Scan for the cell matching the given text and deliver its (x, y) coordinate at center. 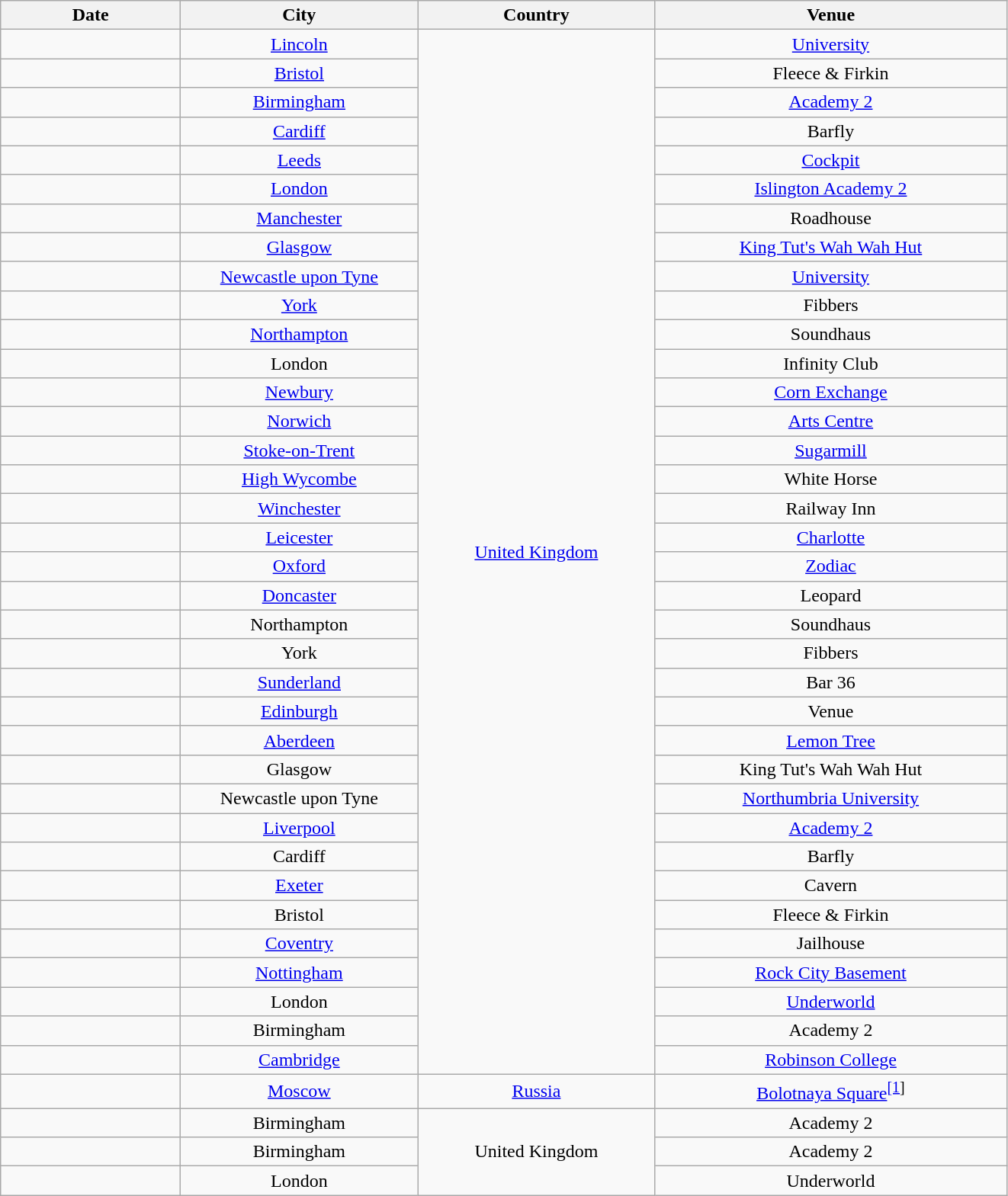
Aberdeen (299, 740)
Liverpool (299, 827)
Islington Academy 2 (831, 189)
Leeds (299, 160)
Coventry (299, 944)
Sunderland (299, 682)
Norwich (299, 422)
Moscow (299, 1092)
Exeter (299, 886)
Nottingham (299, 973)
Cambridge (299, 1060)
Charlotte (831, 537)
City (299, 15)
Bar 36 (831, 682)
Northumbria University (831, 798)
Doncaster (299, 595)
Oxford (299, 566)
High Wycombe (299, 479)
Lincoln (299, 44)
Robinson College (831, 1060)
Leicester (299, 537)
Bolotnaya Square[1] (831, 1092)
Jailhouse (831, 944)
Infinity Club (831, 364)
Winchester (299, 508)
Rock City Basement (831, 973)
Cockpit (831, 160)
Leopard (831, 595)
Roadhouse (831, 218)
Country (537, 15)
Stoke-on-Trent (299, 451)
Manchester (299, 218)
Zodiac (831, 566)
Cavern (831, 886)
Edinburgh (299, 711)
White Horse (831, 479)
Sugarmill (831, 451)
Railway Inn (831, 508)
Arts Centre (831, 422)
Russia (537, 1092)
Date (91, 15)
Newbury (299, 393)
Corn Exchange (831, 393)
Lemon Tree (831, 740)
